Capture the cell that displays the provided text and extract its [X, Y] central coordinate. 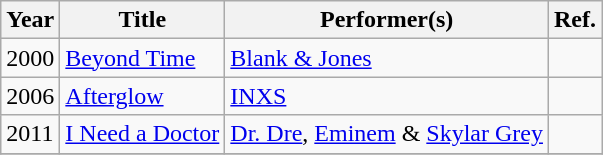
2011 [30, 134]
Dr. Dre, Eminem & Skylar Grey [387, 134]
Afterglow [142, 96]
INXS [387, 96]
Title [142, 20]
2006 [30, 96]
Ref. [576, 20]
Year [30, 20]
Beyond Time [142, 58]
Performer(s) [387, 20]
2000 [30, 58]
Blank & Jones [387, 58]
I Need a Doctor [142, 134]
